Locate the cell with the specified text and output its [x, y] center coordinate. 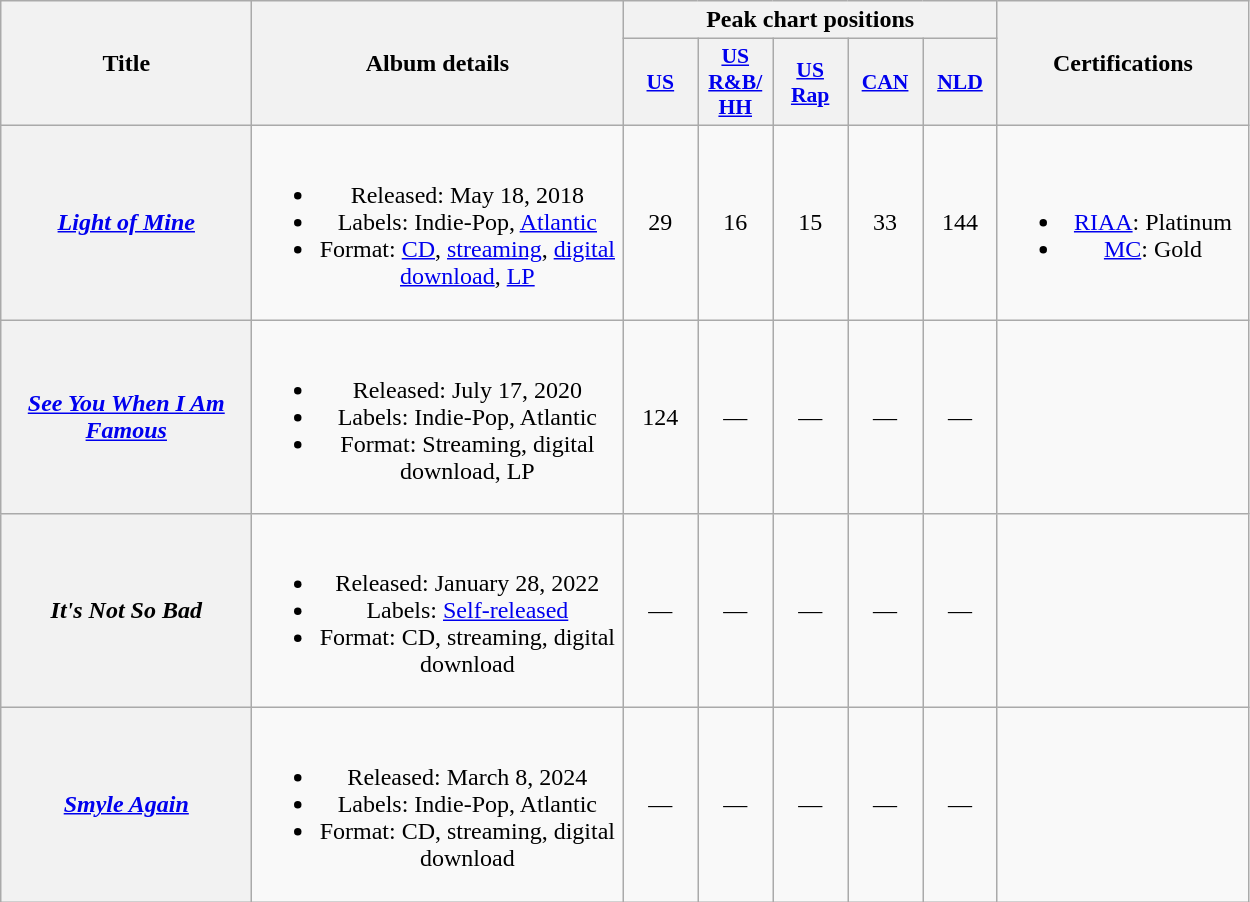
See You When I Am Famous [126, 417]
USRap [810, 82]
Smyle Again [126, 805]
Title [126, 64]
Released: July 17, 2020Labels: Indie-Pop, AtlanticFormat: Streaming, digital download, LP [438, 417]
It's Not So Bad [126, 611]
Album details [438, 64]
15 [810, 222]
US R&B/HH [736, 82]
Released: January 28, 2022Labels: Self-releasedFormat: CD, streaming, digital download [438, 611]
Released: May 18, 2018Labels: Indie-Pop, AtlanticFormat: CD, streaming, digital download, LP [438, 222]
Peak chart positions [810, 20]
RIAA: PlatinumMC: Gold [1122, 222]
124 [660, 417]
Light of Mine [126, 222]
Certifications [1122, 64]
29 [660, 222]
CAN [886, 82]
16 [736, 222]
144 [960, 222]
NLD [960, 82]
33 [886, 222]
Released: March 8, 2024Labels: Indie-Pop, AtlanticFormat: CD, streaming, digital download [438, 805]
US [660, 82]
